Capture the cell that displays the provided text and extract its [x, y] central coordinate. 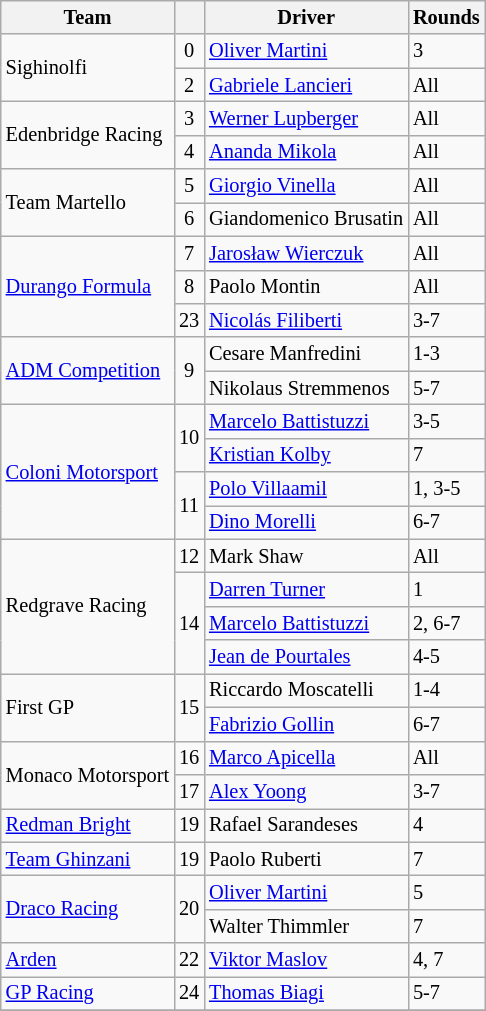
Werner Lupberger [306, 118]
Fabrizio Gollin [306, 724]
14 [189, 622]
1 [446, 589]
Arden [88, 960]
Paolo Montin [306, 287]
Redgrave Racing [88, 606]
Driver [306, 17]
1, 3-5 [446, 489]
ADM Competition [88, 370]
Team Martello [88, 202]
Redman Bright [88, 825]
Marco Apicella [306, 758]
Gabriele Lancieri [306, 85]
Riccardo Moscatelli [306, 690]
Draco Racing [88, 908]
Nikolaus Stremmenos [306, 388]
Team Ghinzani [88, 859]
Sighinolfi [88, 68]
Walter Thimmler [306, 926]
Ananda Mikola [306, 152]
17 [189, 791]
1-4 [446, 690]
0 [189, 51]
Durango Formula [88, 286]
Monaco Motorsport [88, 774]
20 [189, 908]
Darren Turner [306, 589]
Dino Morelli [306, 522]
Thomas Biagi [306, 993]
First GP [88, 706]
2 [189, 85]
Jarosław Wierczuk [306, 253]
Giandomenico Brusatin [306, 219]
Edenbridge Racing [88, 134]
Giorgio Vinella [306, 186]
Mark Shaw [306, 556]
Jean de Pourtales [306, 657]
GP Racing [88, 993]
Paolo Ruberti [306, 859]
2, 6-7 [446, 623]
6 [189, 219]
Alex Yoong [306, 791]
8 [189, 287]
3-5 [446, 421]
4, 7 [446, 960]
Polo Villaamil [306, 489]
10 [189, 438]
4-5 [446, 657]
Rafael Sarandeses [306, 825]
22 [189, 960]
Kristian Kolby [306, 455]
Team [88, 17]
Rounds [446, 17]
24 [189, 993]
Nicolás Filiberti [306, 320]
Cesare Manfredini [306, 354]
9 [189, 370]
15 [189, 706]
16 [189, 758]
1-3 [446, 354]
12 [189, 556]
23 [189, 320]
Viktor Maslov [306, 960]
Coloni Motorsport [88, 472]
11 [189, 506]
